Detect which cell encompasses the target text, then output its (x, y) center coordinate. 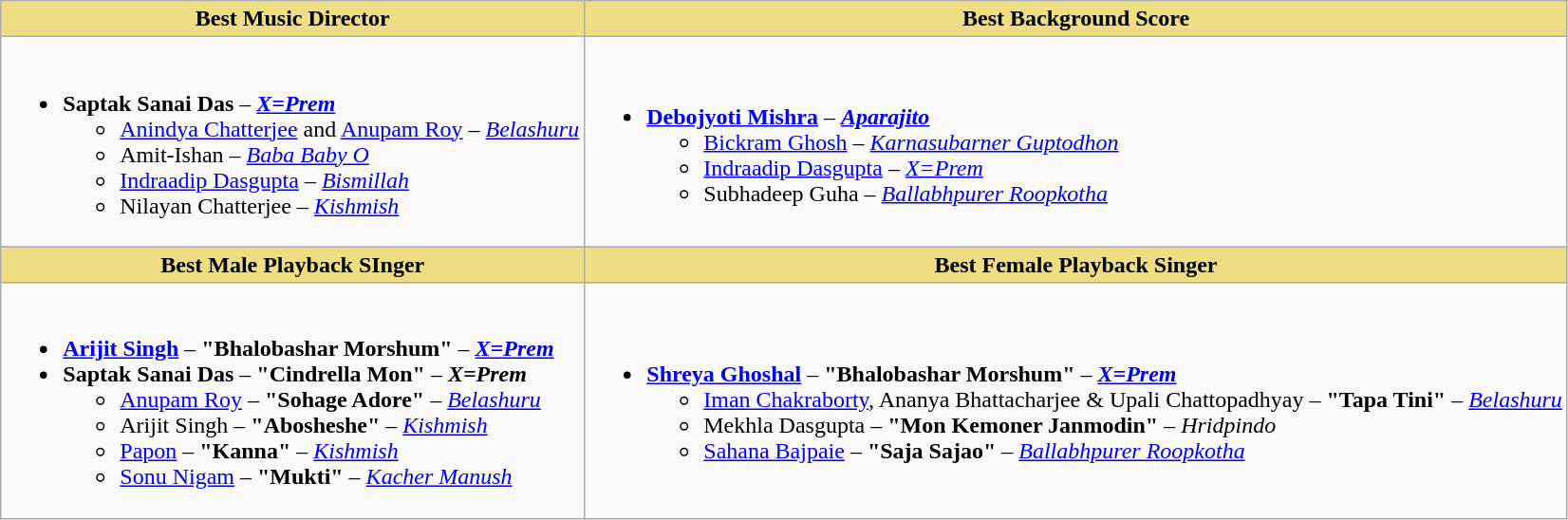
Best Male Playback SInger (292, 265)
Best Music Director (292, 19)
Debojyoti Mishra – AparajitoBickram Ghosh – Karnasubarner GuptodhonIndraadip Dasgupta – X=PremSubhadeep Guha – Ballabhpurer Roopkotha (1076, 142)
Best Background Score (1076, 19)
Best Female Playback Singer (1076, 265)
